Pinpoint the cell where the given text exists, returning its [x, y] midpoint coordinate. 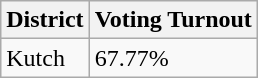
67.77% [173, 58]
District [45, 20]
Voting Turnout [173, 20]
Kutch [45, 58]
